Provide the [x, y] coordinate of the cell's center where the given text is located.  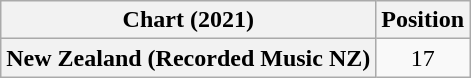
New Zealand (Recorded Music NZ) [188, 58]
17 [423, 58]
Chart (2021) [188, 20]
Position [423, 20]
